Return the (x, y) coordinate for the center point of the cell that contains the specified text.  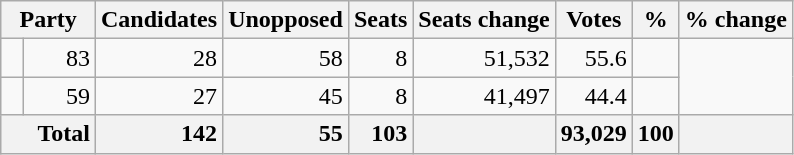
% (656, 20)
Seats (380, 20)
103 (380, 134)
51,532 (484, 58)
45 (286, 96)
Unopposed (286, 20)
93,029 (594, 134)
58 (286, 58)
Candidates (160, 20)
Total (48, 134)
Party (48, 20)
83 (59, 58)
41,497 (484, 96)
% change (736, 20)
100 (656, 134)
Seats change (484, 20)
59 (59, 96)
55.6 (594, 58)
28 (160, 58)
55 (286, 134)
27 (160, 96)
44.4 (594, 96)
Votes (594, 20)
142 (160, 134)
